Scan for the cell matching the given text and deliver its [x, y] coordinate at center. 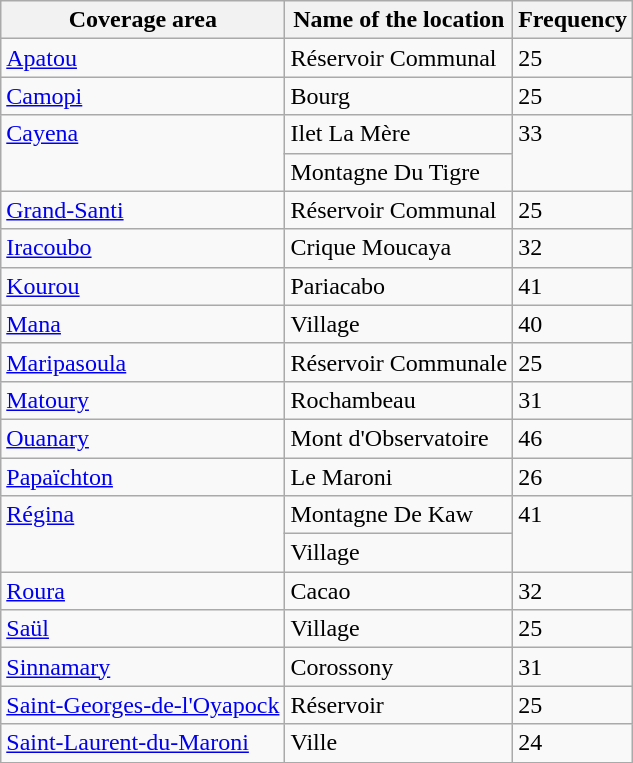
Saül [143, 629]
Montagne Du Tigre [399, 172]
Coverage area [143, 20]
24 [573, 743]
Cacao [399, 591]
Kourou [143, 286]
Papaïchton [143, 477]
Rochambeau [399, 400]
Le Maroni [399, 477]
Régina [143, 534]
Grand-Santi [143, 210]
Bourg [399, 96]
Matoury [143, 400]
40 [573, 324]
Réservoir [399, 705]
Saint-Laurent-du-Maroni [143, 743]
33 [573, 153]
Ouanary [143, 438]
Iracoubo [143, 248]
Mont d'Observatoire [399, 438]
Pariacabo [399, 286]
Corossony [399, 667]
26 [573, 477]
Saint-Georges-de-l'Oyapock [143, 705]
Ilet La Mère [399, 134]
Cayena [143, 153]
Roura [143, 591]
Montagne De Kaw [399, 515]
Ville [399, 743]
Name of the location [399, 20]
Crique Moucaya [399, 248]
Frequency [573, 20]
46 [573, 438]
Mana [143, 324]
Réservoir Communale [399, 362]
Sinnamary [143, 667]
Maripasoula [143, 362]
Camopi [143, 96]
Apatou [143, 58]
